Identify which cell holds the provided text, then report its (x, y) central coordinate. 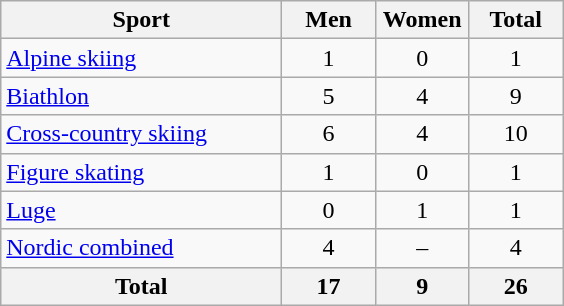
26 (516, 286)
Figure skating (142, 172)
Nordic combined (142, 248)
Men (329, 20)
6 (329, 134)
Alpine skiing (142, 58)
Sport (142, 20)
17 (329, 286)
Women (422, 20)
Biathlon (142, 96)
Cross-country skiing (142, 134)
– (422, 248)
10 (516, 134)
5 (329, 96)
Luge (142, 210)
